Search for the cell housing the specified text and yield its [X, Y] center coordinate. 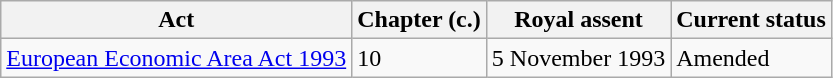
Amended [752, 58]
European Economic Area Act 1993 [176, 58]
Chapter (c.) [420, 20]
10 [420, 58]
Current status [752, 20]
Act [176, 20]
5 November 1993 [578, 58]
Royal assent [578, 20]
